Pinpoint the cell where the given text exists, returning its [x, y] midpoint coordinate. 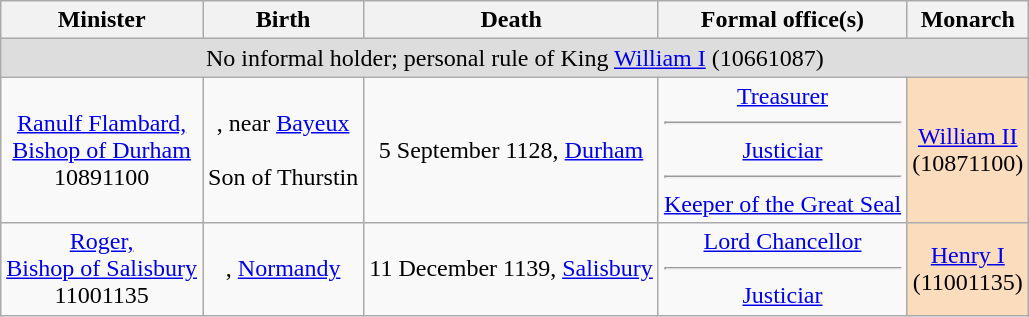
William II(10871100) [968, 150]
Roger,Bishop of Salisbury11001135 [102, 269]
TreasurerJusticiarKeeper of the Great Seal [782, 150]
Minister [102, 20]
Birth [282, 20]
Monarch [968, 20]
Death [512, 20]
Lord ChancellorJusticiar [782, 269]
, Normandy [282, 269]
Henry I(11001135) [968, 269]
Formal office(s) [782, 20]
5 September 1128, Durham [512, 150]
Ranulf Flambard,Bishop of Durham10891100 [102, 150]
, near BayeuxSon of Thurstin [282, 150]
No informal holder; personal rule of King William I (10661087) [515, 58]
11 December 1139, Salisbury [512, 269]
